Detect which cell encompasses the target text, then output its (X, Y) center coordinate. 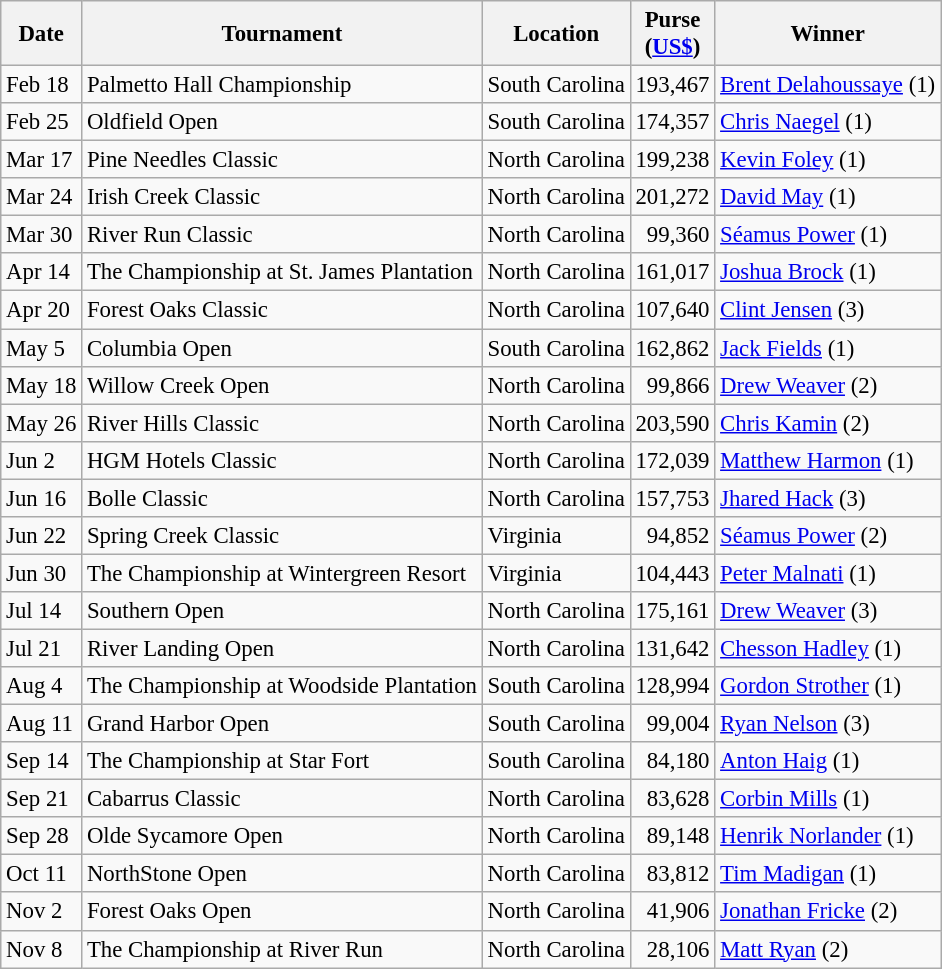
Tim Madigan (1) (828, 874)
99,004 (672, 724)
The Championship at Woodside Plantation (282, 686)
Ryan Nelson (3) (828, 724)
89,148 (672, 836)
Peter Malnati (1) (828, 573)
199,238 (672, 160)
Clint Jensen (3) (828, 310)
Jun 2 (42, 460)
Bolle Classic (282, 498)
David May (1) (828, 197)
174,357 (672, 122)
Drew Weaver (2) (828, 385)
Location (556, 34)
Jhared Hack (3) (828, 498)
175,161 (672, 611)
Aug 11 (42, 724)
River Landing Open (282, 648)
Mar 24 (42, 197)
41,906 (672, 912)
Oldfield Open (282, 122)
94,852 (672, 536)
River Hills Classic (282, 423)
May 18 (42, 385)
Oct 11 (42, 874)
Jul 14 (42, 611)
River Run Classic (282, 235)
NorthStone Open (282, 874)
Anton Haig (1) (828, 761)
84,180 (672, 761)
Feb 25 (42, 122)
May 26 (42, 423)
Kevin Foley (1) (828, 160)
Chesson Hadley (1) (828, 648)
131,642 (672, 648)
Willow Creek Open (282, 385)
Pine Needles Classic (282, 160)
Matthew Harmon (1) (828, 460)
99,866 (672, 385)
Jun 30 (42, 573)
Drew Weaver (3) (828, 611)
Henrik Norlander (1) (828, 836)
Columbia Open (282, 348)
Spring Creek Classic (282, 536)
104,443 (672, 573)
Forest Oaks Classic (282, 310)
Date (42, 34)
Apr 14 (42, 273)
Nov 2 (42, 912)
Jul 21 (42, 648)
Jun 16 (42, 498)
The Championship at St. James Plantation (282, 273)
193,467 (672, 85)
Sep 14 (42, 761)
Nov 8 (42, 949)
Corbin Mills (1) (828, 799)
157,753 (672, 498)
Sep 21 (42, 799)
Winner (828, 34)
Mar 17 (42, 160)
Brent Delahoussaye (1) (828, 85)
Cabarrus Classic (282, 799)
Grand Harbor Open (282, 724)
107,640 (672, 310)
Feb 18 (42, 85)
161,017 (672, 273)
Jack Fields (1) (828, 348)
162,862 (672, 348)
Gordon Strother (1) (828, 686)
Southern Open (282, 611)
Tournament (282, 34)
The Championship at Wintergreen Resort (282, 573)
83,628 (672, 799)
Matt Ryan (2) (828, 949)
128,994 (672, 686)
Jun 22 (42, 536)
28,106 (672, 949)
Palmetto Hall Championship (282, 85)
Jonathan Fricke (2) (828, 912)
Apr 20 (42, 310)
Chris Naegel (1) (828, 122)
Forest Oaks Open (282, 912)
Sep 28 (42, 836)
203,590 (672, 423)
Séamus Power (2) (828, 536)
Mar 30 (42, 235)
The Championship at Star Fort (282, 761)
Chris Kamin (2) (828, 423)
Séamus Power (1) (828, 235)
172,039 (672, 460)
201,272 (672, 197)
Olde Sycamore Open (282, 836)
99,360 (672, 235)
Irish Creek Classic (282, 197)
Joshua Brock (1) (828, 273)
The Championship at River Run (282, 949)
May 5 (42, 348)
Purse(US$) (672, 34)
HGM Hotels Classic (282, 460)
Aug 4 (42, 686)
83,812 (672, 874)
